Return the (x, y) coordinate for the center point of the cell that contains the specified text.  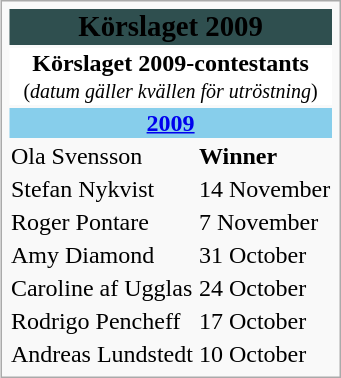
Amy Diamond (102, 255)
17 October (264, 321)
Körslaget 2009 (170, 27)
Winner (264, 156)
7 November (264, 222)
10 October (264, 354)
31 October (264, 255)
Andreas Lundstedt (102, 354)
24 October (264, 288)
Stefan Nykvist (102, 189)
Roger Pontare (102, 222)
2009 (170, 123)
Ola Svensson (102, 156)
14 November (264, 189)
Caroline af Ugglas (102, 288)
Rodrigo Pencheff (102, 321)
Körslaget 2009-contestants(datum gäller kvällen för utröstning) (170, 76)
